Determine the [X, Y] coordinate at the center of the cell enclosing the given text.  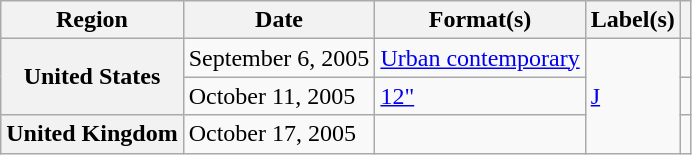
United States [92, 77]
Region [92, 20]
October 11, 2005 [279, 96]
October 17, 2005 [279, 134]
Label(s) [632, 20]
12" [480, 96]
Urban contemporary [480, 58]
Format(s) [480, 20]
United Kingdom [92, 134]
Date [279, 20]
September 6, 2005 [279, 58]
J [632, 96]
